Return [X, Y] of the center of cell containing provided text 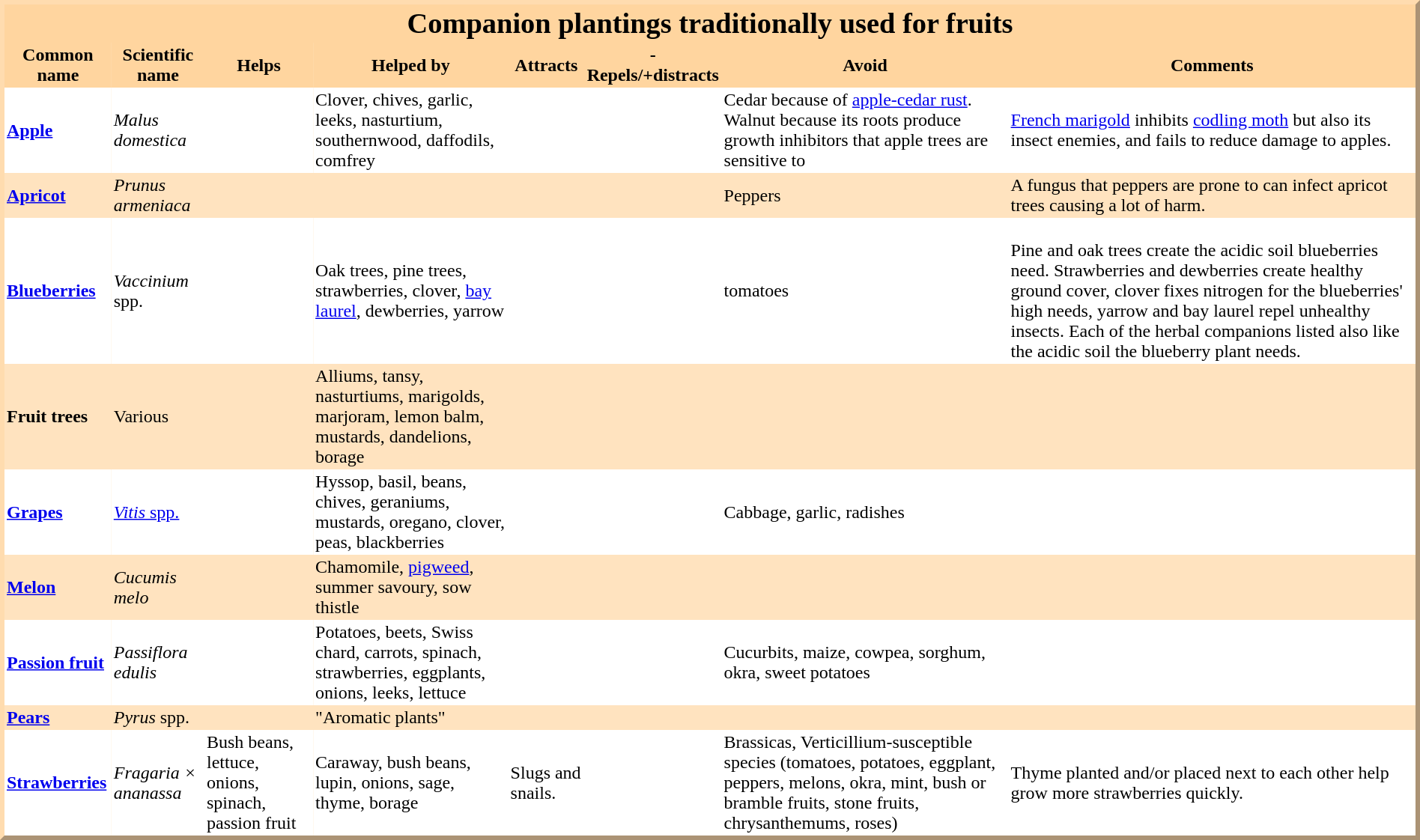
Chamomile, pigweed, summer savoury, sow thistle [410, 587]
Potatoes, beets, Swiss chard, carrots, spinach, strawberries, eggplants, onions, leeks, lettuce [410, 663]
Caraway, bush beans, lupin, onions, sage, thyme, borage [410, 783]
Companion plantings traditionally used for fruits [710, 24]
Passiflora edulis [158, 663]
Fragaria × ananassa [158, 783]
Apple [58, 130]
Strawberries [58, 783]
Thyme planted and/or placed next to each other help grow more strawberries quickly. [1212, 783]
French marigold inhibits codling moth but also its insect enemies, and fails to reduce damage to apples. [1212, 130]
Helped by [410, 65]
Apricot [58, 195]
Avoid [866, 65]
Malus domestica [158, 130]
Fruit trees [58, 416]
-Repels/+distracts [653, 65]
Common name [58, 65]
Bush beans, lettuce, onions, spinach, passion fruit [259, 783]
Attracts [547, 65]
Peppers [866, 195]
Melon [58, 587]
tomatoes [866, 290]
"Aromatic plants" [410, 717]
Passion fruit [58, 663]
Hyssop, basil, beans, chives, geraniums, mustards, oregano, clover, peas, blackberries [410, 512]
Clover, chives, garlic, leeks, nasturtium, southernwood, daffodils, comfrey [410, 130]
Blueberries [58, 290]
Cucurbits, maize, cowpea, sorghum, okra, sweet potatoes [866, 663]
Cedar because of apple-cedar rust. Walnut because its roots produce growth inhibitors that apple trees are sensitive to [866, 130]
Pears [58, 717]
Vaccinium spp. [158, 290]
Alliums, tansy, nasturtiums, marigolds, marjoram, lemon balm, mustards, dandelions, borage [410, 416]
Prunus armeniaca [158, 195]
Scientific name [158, 65]
A fungus that peppers are prone to can infect apricot trees causing a lot of harm. [1212, 195]
Helps [259, 65]
Grapes [58, 512]
Oak trees, pine trees, strawberries, clover, bay laurel, dewberries, yarrow [410, 290]
Various [158, 416]
Comments [1212, 65]
Cucumis melo [158, 587]
Pyrus spp. [158, 717]
Cabbage, garlic, radishes [866, 512]
Vitis spp. [158, 512]
Slugs and snails. [547, 783]
